Pinpoint the cell where the given text exists, returning its (x, y) midpoint coordinate. 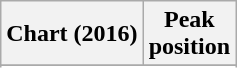
Chart (2016) (72, 34)
Peakposition (189, 34)
